For the text-containing cell, return its midpoint in (X, Y) coordinate format. 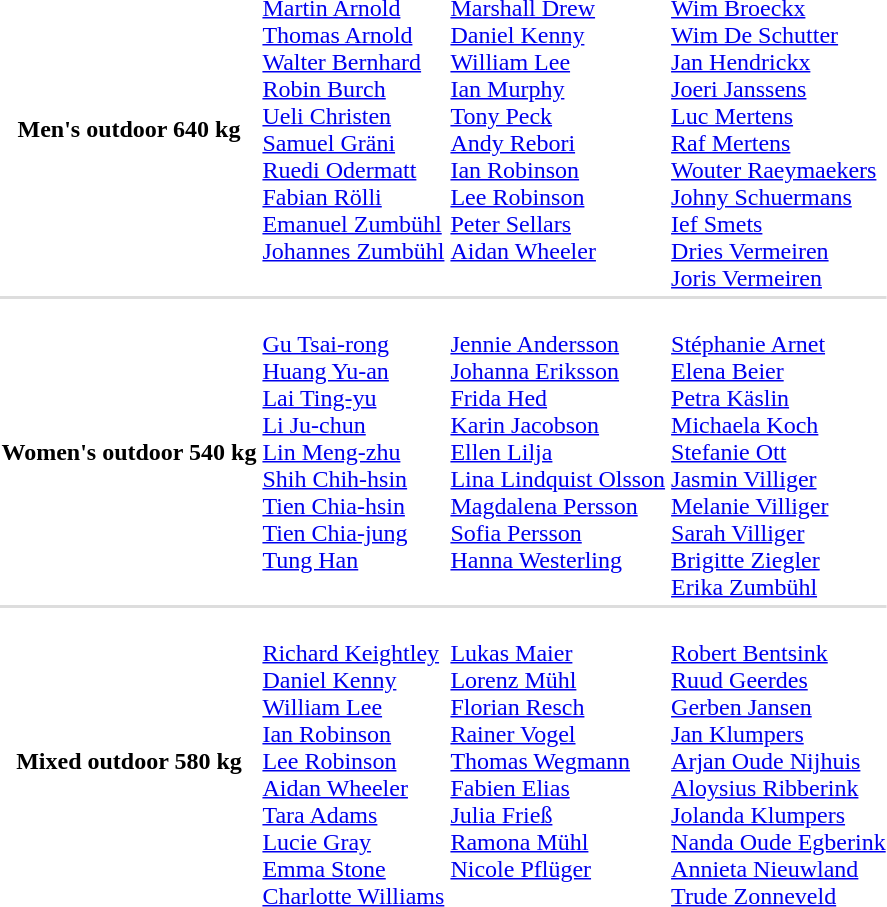
Women's outdoor 540 kg (129, 452)
Jennie AnderssonJohanna ErikssonFrida HedKarin JacobsonEllen LiljaLina Lindquist OlssonMagdalena PerssonSofia PerssonHanna Westerling (558, 452)
Gu Tsai-rongHuang Yu-anLai Ting-yuLi Ju-chunLin Meng-zhuShih Chih-hsinTien Chia-hsinTien Chia-jungTung Han (354, 452)
